Detect which cell encompasses the target text, then output its [x, y] center coordinate. 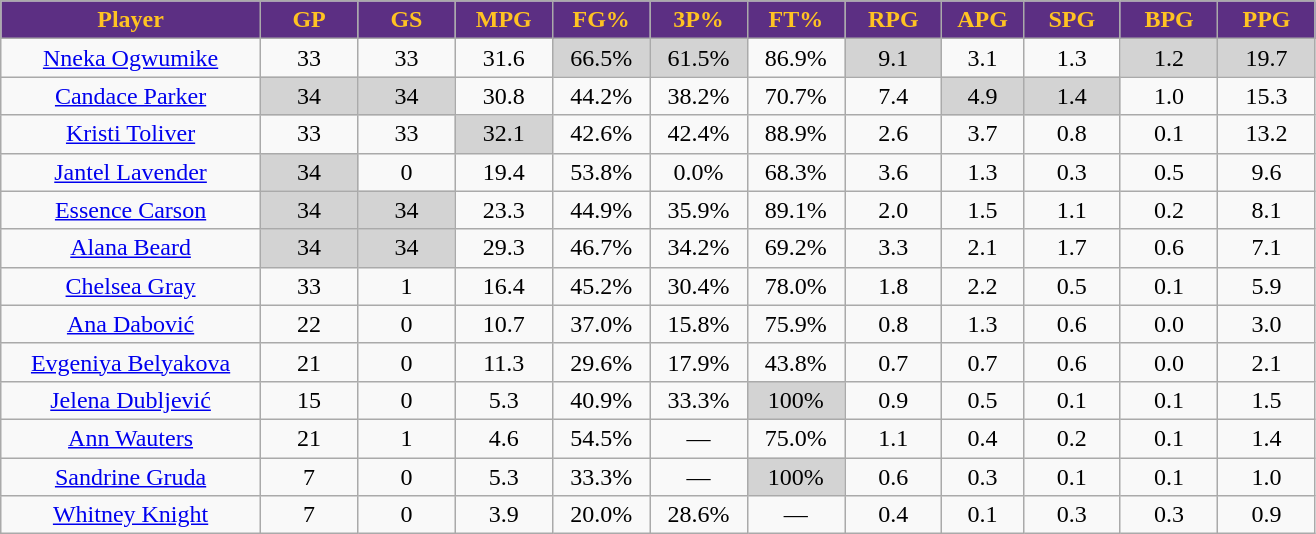
32.1 [504, 134]
34.2% [698, 248]
61.5% [698, 58]
15.8% [698, 324]
Jantel Lavender [131, 172]
Player [131, 20]
FG% [600, 20]
9.6 [1267, 172]
SPG [1072, 20]
69.2% [796, 248]
11.3 [504, 362]
29.3 [504, 248]
Essence Carson [131, 210]
45.2% [600, 286]
4.9 [982, 96]
78.0% [796, 286]
Candace Parker [131, 96]
89.1% [796, 210]
MPG [504, 20]
68.3% [796, 172]
70.7% [796, 96]
31.6 [504, 58]
19.7 [1267, 58]
75.0% [796, 438]
3.0 [1267, 324]
20.0% [600, 515]
7.1 [1267, 248]
5.9 [1267, 286]
RPG [894, 20]
FT% [796, 20]
3.6 [894, 172]
2.6 [894, 134]
15 [308, 400]
44.2% [600, 96]
29.6% [600, 362]
GP [308, 20]
0.0% [698, 172]
2.2 [982, 286]
3.3 [894, 248]
Evgeniya Belyakova [131, 362]
2.0 [894, 210]
30.4% [698, 286]
1.2 [1168, 58]
3.7 [982, 134]
BPG [1168, 20]
17.9% [698, 362]
Ana Dabović [131, 324]
1.7 [1072, 248]
40.9% [600, 400]
8.1 [1267, 210]
15.3 [1267, 96]
Whitney Knight [131, 515]
3.1 [982, 58]
Ann Wauters [131, 438]
38.2% [698, 96]
Nneka Ogwumike [131, 58]
3P% [698, 20]
19.4 [504, 172]
Chelsea Gray [131, 286]
46.7% [600, 248]
53.8% [600, 172]
1.8 [894, 286]
30.8 [504, 96]
43.8% [796, 362]
44.9% [600, 210]
PPG [1267, 20]
75.9% [796, 324]
3.9 [504, 515]
88.9% [796, 134]
Sandrine Gruda [131, 477]
42.4% [698, 134]
GS [406, 20]
7.4 [894, 96]
9.1 [894, 58]
23.3 [504, 210]
APG [982, 20]
37.0% [600, 324]
16.4 [504, 286]
Kristi Toliver [131, 134]
13.2 [1267, 134]
42.6% [600, 134]
28.6% [698, 515]
Alana Beard [131, 248]
10.7 [504, 324]
Jelena Dubljević [131, 400]
66.5% [600, 58]
35.9% [698, 210]
86.9% [796, 58]
4.6 [504, 438]
54.5% [600, 438]
22 [308, 324]
